For the text-containing cell, return its midpoint in [x, y] coordinate format. 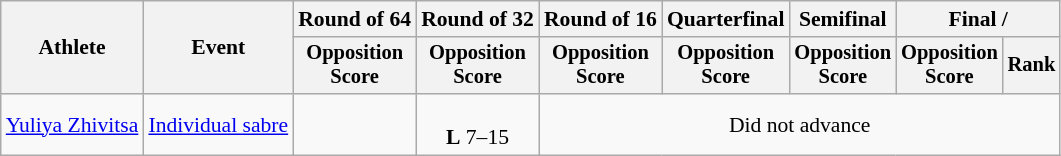
Round of 64 [354, 19]
Round of 16 [600, 19]
Athlete [72, 48]
Semifinal [842, 19]
Final / [978, 19]
Event [218, 48]
Did not advance [800, 124]
Round of 32 [478, 19]
Individual sabre [218, 124]
Rank [1032, 66]
L 7–15 [478, 124]
Quarterfinal [726, 19]
Yuliya Zhivitsa [72, 124]
